Return the (x, y) coordinate for the center point of the cell that contains the specified text.  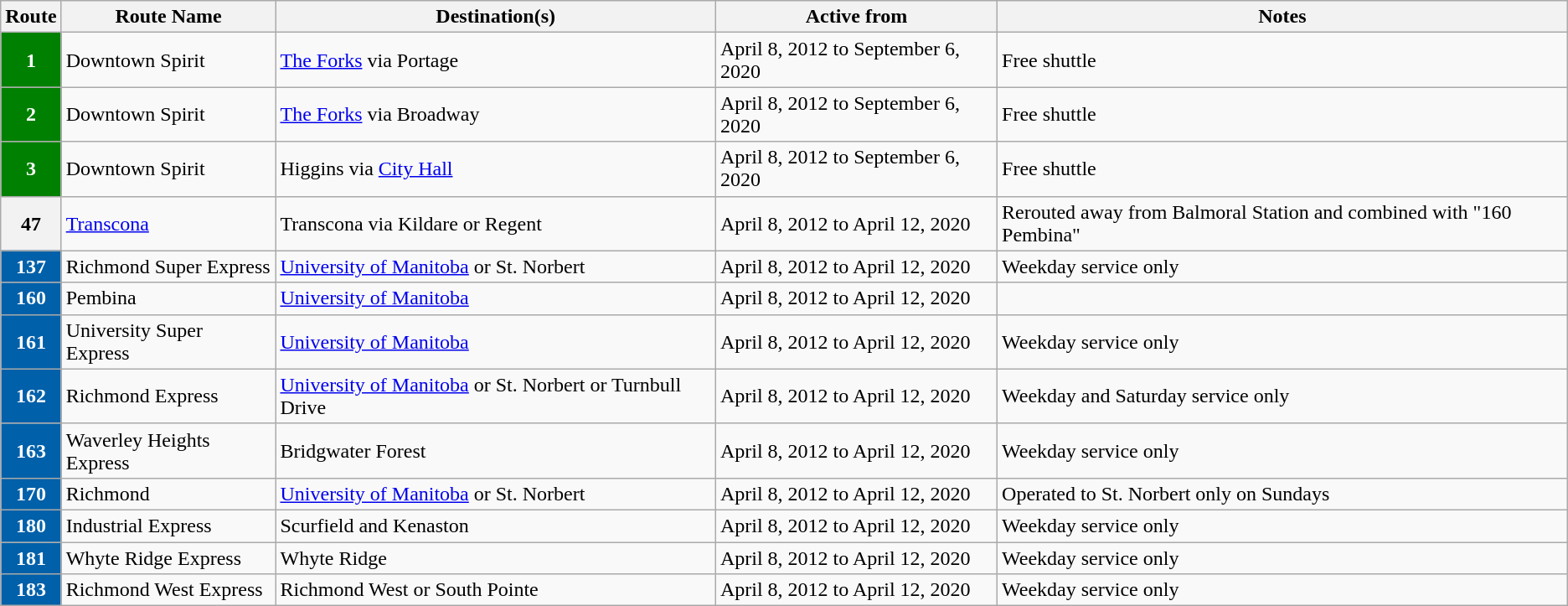
Weekday and Saturday service only (1283, 396)
2 (31, 114)
Richmond Super Express (168, 267)
Rerouted away from Balmoral Station and combined with "160 Pembina" (1283, 223)
Pembina (168, 298)
Scurfield and Kenaston (496, 526)
Destination(s) (496, 17)
University Super Express (168, 342)
Bridgwater Forest (496, 451)
47 (31, 223)
The Forks via Broadway (496, 114)
Higgins via City Hall (496, 169)
Richmond West or South Pointe (496, 590)
Richmond Express (168, 396)
163 (31, 451)
Richmond (168, 494)
Transcona via Kildare or Regent (496, 223)
162 (31, 396)
Industrial Express (168, 526)
1 (31, 60)
183 (31, 590)
Operated to St. Norbert only on Sundays (1283, 494)
3 (31, 169)
University of Manitoba or St. Norbert or Turnbull Drive (496, 396)
137 (31, 267)
Whyte Ridge (496, 557)
Richmond West Express (168, 590)
Whyte Ridge Express (168, 557)
181 (31, 557)
Transcona (168, 223)
Active from (856, 17)
Waverley Heights Express (168, 451)
160 (31, 298)
Route Name (168, 17)
180 (31, 526)
170 (31, 494)
The Forks via Portage (496, 60)
161 (31, 342)
Notes (1283, 17)
Route (31, 17)
